Identify which cell holds the provided text, then report its (X, Y) central coordinate. 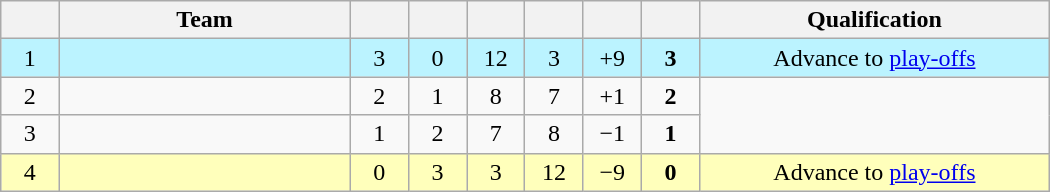
+1 (612, 96)
+9 (612, 58)
Qualification (875, 20)
4 (30, 172)
Team (204, 20)
−9 (612, 172)
−1 (612, 134)
